From the cell containing the given text, extract its center point as (X, Y) coordinate. 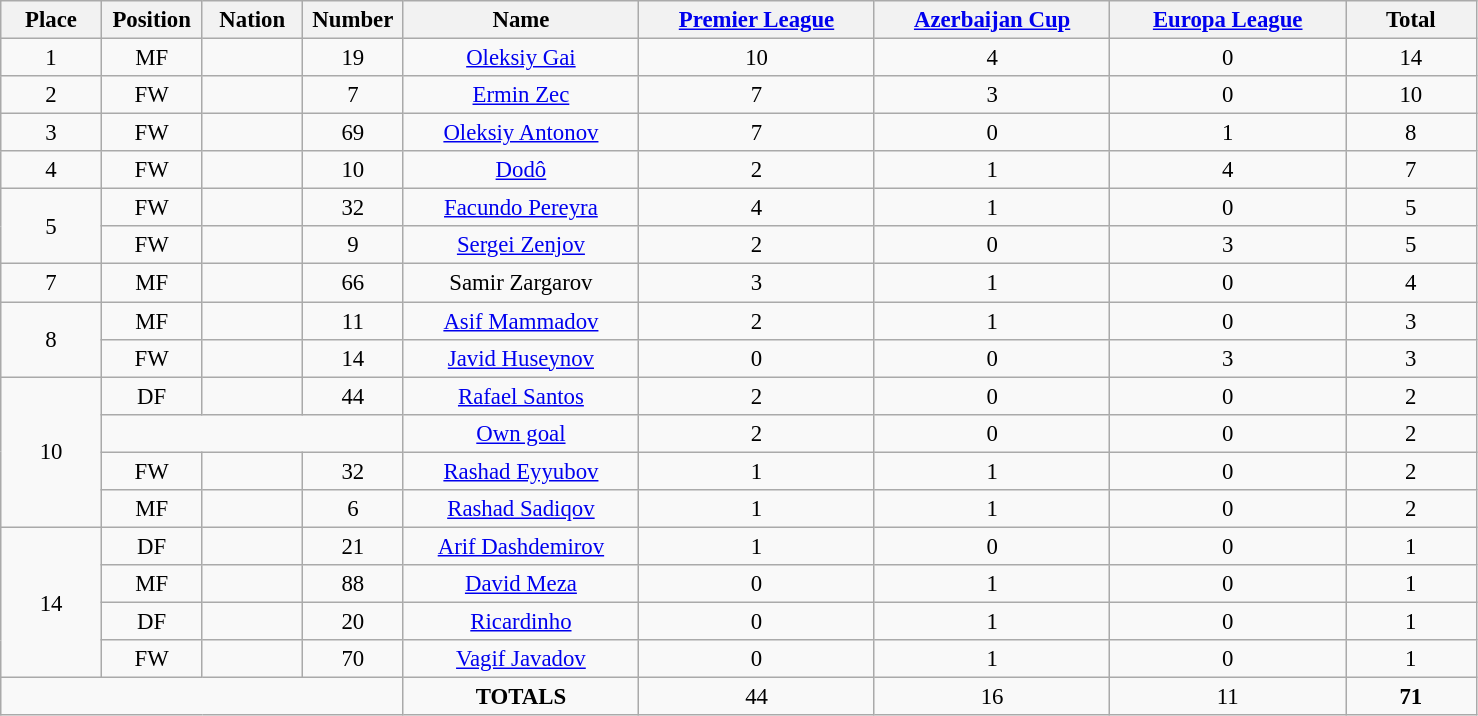
Oleksiy Gai (521, 58)
66 (354, 283)
Nation (252, 20)
20 (354, 621)
David Meza (521, 584)
21 (354, 546)
Azerbaijan Cup (992, 20)
Dodô (521, 170)
88 (354, 584)
Rafael Santos (521, 396)
Javid Huseynov (521, 358)
Premier League (757, 20)
Name (521, 20)
16 (992, 697)
Rashad Eyyubov (521, 471)
70 (354, 659)
Place (52, 20)
Oleksiy Antonov (521, 133)
Rashad Sadiqov (521, 509)
Arif Dashdemirov (521, 546)
Facundo Pereyra (521, 208)
Vagif Javadov (521, 659)
Number (354, 20)
71 (1412, 697)
Samir Zargarov (521, 283)
Own goal (521, 433)
9 (354, 245)
Asif Mammadov (521, 321)
Sergei Zenjov (521, 245)
TOTALS (521, 697)
Total (1412, 20)
19 (354, 58)
69 (354, 133)
6 (354, 509)
Ermin Zec (521, 95)
Ricardinho (521, 621)
Europa League (1228, 20)
Position (152, 20)
